Identify which cell holds the provided text, then report its [X, Y] central coordinate. 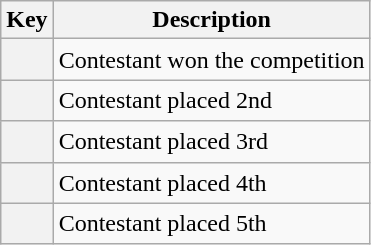
Contestant placed 3rd [212, 142]
Contestant placed 4th [212, 182]
Contestant won the competition [212, 60]
Contestant placed 5th [212, 224]
Key [27, 20]
Description [212, 20]
Contestant placed 2nd [212, 100]
